Capture the cell that displays the provided text and extract its (X, Y) central coordinate. 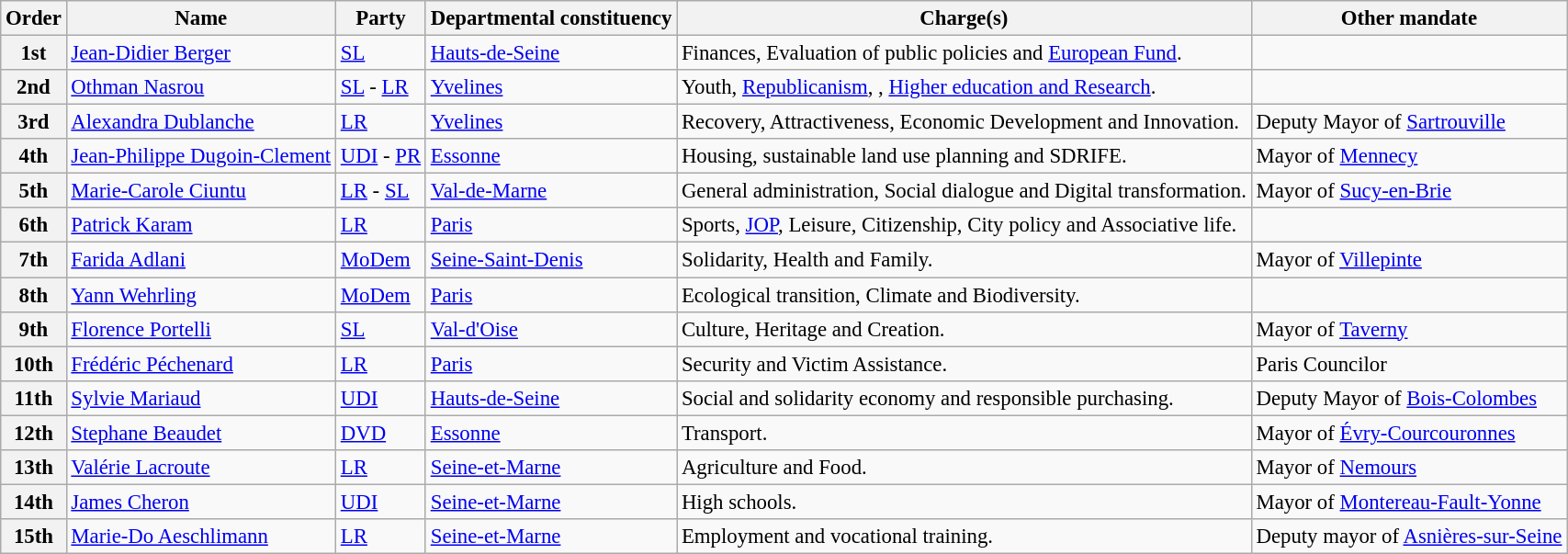
UDI - PR (380, 156)
Deputy mayor of Asnières-sur-Seine (1409, 537)
Patrick Karam (200, 225)
Stephane Beaudet (200, 433)
Seine-Saint-Denis (551, 260)
SL - LR (380, 87)
Charge(s) (964, 18)
Othman Nasrou (200, 87)
Mayor of Évry-Courcouronnes (1409, 433)
15th (33, 537)
LR - SL (380, 191)
Mayor of Nemours (1409, 468)
Name (200, 18)
Deputy Mayor of Sartrouville (1409, 122)
Jean-Philippe Dugoin-Clement (200, 156)
Departmental constituency (551, 18)
Ecological transition, Climate and Biodiversity. (964, 295)
Farida Adlani (200, 260)
Transport. (964, 433)
Sports, JOP, Leisure, Citizenship, City policy and Associative life. (964, 225)
Marie-Carole Ciuntu (200, 191)
7th (33, 260)
James Cheron (200, 502)
Florence Portelli (200, 329)
High schools. (964, 502)
Security and Victim Assistance. (964, 364)
Agriculture and Food. (964, 468)
13th (33, 468)
9th (33, 329)
Culture, Heritage and Creation. (964, 329)
Mayor of Mennecy (1409, 156)
Employment and vocational training. (964, 537)
Other mandate (1409, 18)
Yann Wehrling (200, 295)
Frédéric Péchenard (200, 364)
10th (33, 364)
Order (33, 18)
DVD (380, 433)
12th (33, 433)
1st (33, 53)
Finances, Evaluation of public policies and European Fund. (964, 53)
4th (33, 156)
Mayor of Villepinte (1409, 260)
Valérie Lacroute (200, 468)
14th (33, 502)
2nd (33, 87)
8th (33, 295)
Recovery, Attractiveness, Economic Development and Innovation. (964, 122)
Jean-Didier Berger (200, 53)
Mayor of Montereau-Fault-Yonne (1409, 502)
Youth, Republicanism, , Higher education and Research. (964, 87)
6th (33, 225)
Party (380, 18)
Alexandra Dublanche (200, 122)
Paris Councilor (1409, 364)
Sylvie Mariaud (200, 398)
Social and solidarity economy and responsible purchasing. (964, 398)
5th (33, 191)
Val-d'Oise (551, 329)
Mayor of Sucy-en-Brie (1409, 191)
Housing, sustainable land use planning and SDRIFE. (964, 156)
Marie-Do Aeschlimann (200, 537)
Val-de-Marne (551, 191)
Deputy Mayor of Bois-Colombes (1409, 398)
3rd (33, 122)
Mayor of Taverny (1409, 329)
11th (33, 398)
Solidarity, Health and Family. (964, 260)
General administration, Social dialogue and Digital transformation. (964, 191)
